For the text-containing cell, return its midpoint in [X, Y] coordinate format. 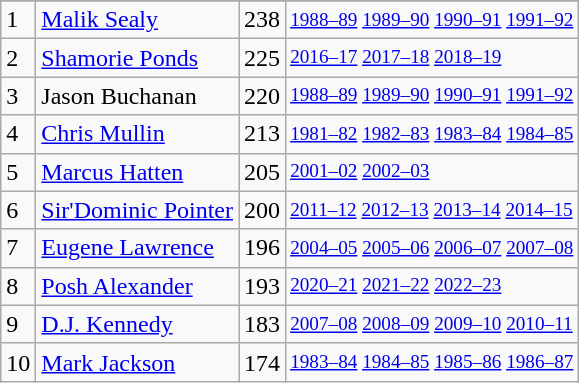
183 [262, 324]
2007–08 2008–09 2009–10 2010–11 [432, 324]
10 [18, 362]
220 [262, 96]
9 [18, 324]
8 [18, 286]
4 [18, 134]
2011–12 2012–13 2013–14 2014–15 [432, 210]
193 [262, 286]
Sir'Dominic Pointer [138, 210]
1 [18, 20]
2016–17 2017–18 2018–19 [432, 58]
196 [262, 248]
Marcus Hatten [138, 172]
205 [262, 172]
Chris Mullin [138, 134]
213 [262, 134]
5 [18, 172]
2020–21 2021–22 2022–23 [432, 286]
225 [262, 58]
3 [18, 96]
D.J. Kennedy [138, 324]
6 [18, 210]
2004–05 2005–06 2006–07 2007–08 [432, 248]
Posh Alexander [138, 286]
2001–02 2002–03 [432, 172]
Eugene Lawrence [138, 248]
7 [18, 248]
1983–84 1984–85 1985–86 1986–87 [432, 362]
200 [262, 210]
1981–82 1982–83 1983–84 1984–85 [432, 134]
2 [18, 58]
Shamorie Ponds [138, 58]
Jason Buchanan [138, 96]
238 [262, 20]
174 [262, 362]
Mark Jackson [138, 362]
Malik Sealy [138, 20]
